Output the (x, y) coordinate of the center of the cell containing the given text.  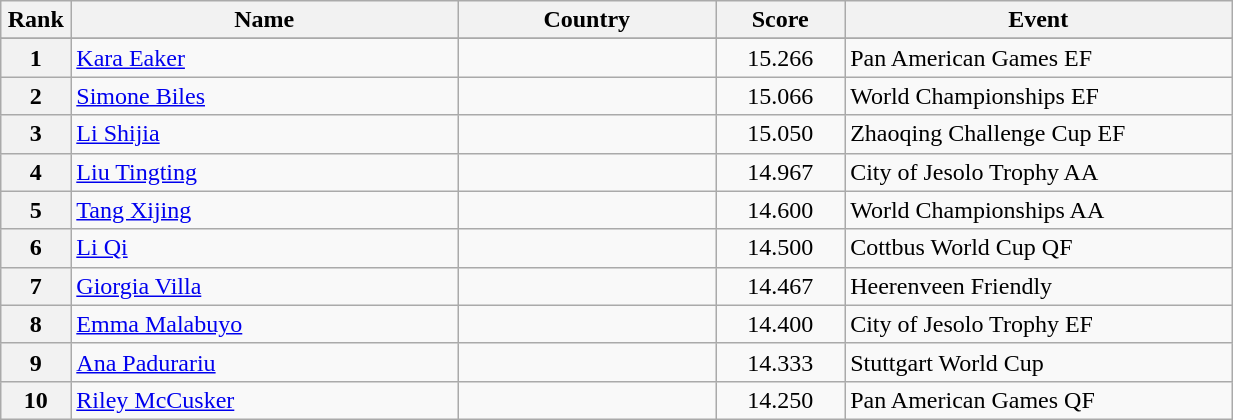
Score (780, 20)
Pan American Games EF (1038, 58)
9 (36, 362)
Tang Xijing (264, 210)
4 (36, 172)
Emma Malabuyo (264, 324)
Heerenveen Friendly (1038, 286)
Li Qi (264, 248)
5 (36, 210)
World Championships AA (1038, 210)
14.467 (780, 286)
Riley McCusker (264, 400)
Country (587, 20)
6 (36, 248)
Cottbus World Cup QF (1038, 248)
15.050 (780, 134)
1 (36, 58)
15.066 (780, 96)
City of Jesolo Trophy EF (1038, 324)
Giorgia Villa (264, 286)
Li Shijia (264, 134)
10 (36, 400)
Event (1038, 20)
2 (36, 96)
Rank (36, 20)
14.500 (780, 248)
8 (36, 324)
3 (36, 134)
Name (264, 20)
14.250 (780, 400)
15.266 (780, 58)
14.600 (780, 210)
14.333 (780, 362)
Pan American Games QF (1038, 400)
7 (36, 286)
Stuttgart World Cup (1038, 362)
Zhaoqing Challenge Cup EF (1038, 134)
Ana Padurariu (264, 362)
City of Jesolo Trophy AA (1038, 172)
14.967 (780, 172)
14.400 (780, 324)
Kara Eaker (264, 58)
Liu Tingting (264, 172)
Simone Biles (264, 96)
World Championships EF (1038, 96)
